Identify which cell holds the provided text, then report its [x, y] central coordinate. 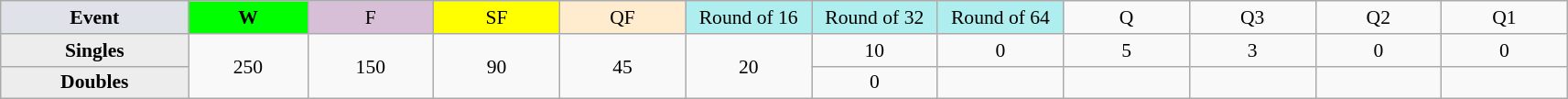
250 [248, 66]
QF [622, 17]
5 [1127, 50]
150 [371, 66]
F [371, 17]
W [248, 17]
Q2 [1379, 17]
Q3 [1252, 17]
Singles [95, 50]
Round of 64 [1000, 17]
Q [1127, 17]
Round of 16 [749, 17]
10 [874, 50]
SF [497, 17]
45 [622, 66]
Q1 [1505, 17]
90 [497, 66]
3 [1252, 50]
20 [749, 66]
Event [95, 17]
Doubles [95, 82]
Round of 32 [874, 17]
